Return the [X, Y] coordinate for the center point of the cell that contains the specified text.  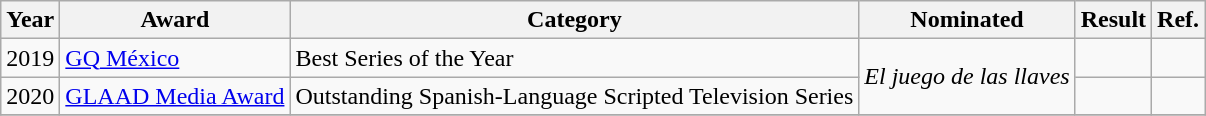
GQ México [175, 58]
Nominated [967, 20]
Outstanding Spanish-Language Scripted Television Series [574, 96]
2019 [30, 58]
Result [1113, 20]
Year [30, 20]
El juego de las llaves [967, 77]
Best Series of the Year [574, 58]
Category [574, 20]
Ref. [1178, 20]
Award [175, 20]
2020 [30, 96]
GLAAD Media Award [175, 96]
